For the text-containing cell, return its midpoint in [X, Y] coordinate format. 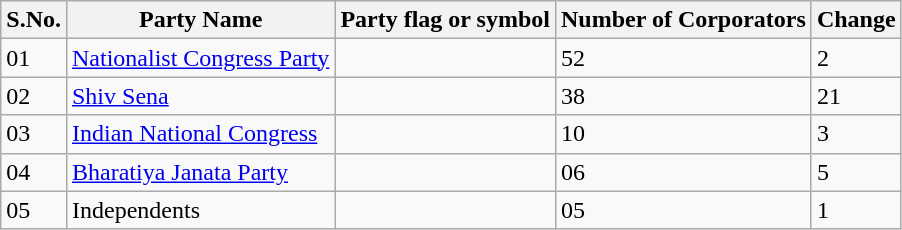
1 [856, 210]
Nationalist Congress Party [200, 58]
Party Name [200, 20]
Independents [200, 210]
04 [34, 172]
02 [34, 96]
Party flag or symbol [446, 20]
2 [856, 58]
52 [683, 58]
S.No. [34, 20]
Shiv Sena [200, 96]
Bharatiya Janata Party [200, 172]
Indian National Congress [200, 134]
01 [34, 58]
21 [856, 96]
10 [683, 134]
38 [683, 96]
5 [856, 172]
03 [34, 134]
3 [856, 134]
Number of Corporators [683, 20]
Change [856, 20]
06 [683, 172]
